Return (X, Y) of the center of cell containing provided text 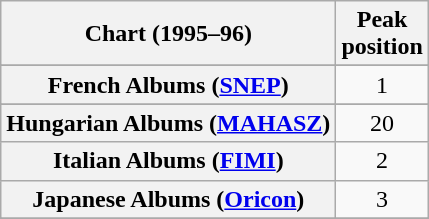
2 (382, 161)
French Albums (SNEP) (168, 85)
Italian Albums (FIMI) (168, 161)
Hungarian Albums (MAHASZ) (168, 123)
Japanese Albums (Oricon) (168, 199)
20 (382, 123)
Chart (1995–96) (168, 34)
Peakposition (382, 34)
1 (382, 85)
3 (382, 199)
